Find where the given text appears and provide that cell's center as (X, Y) coordinate. 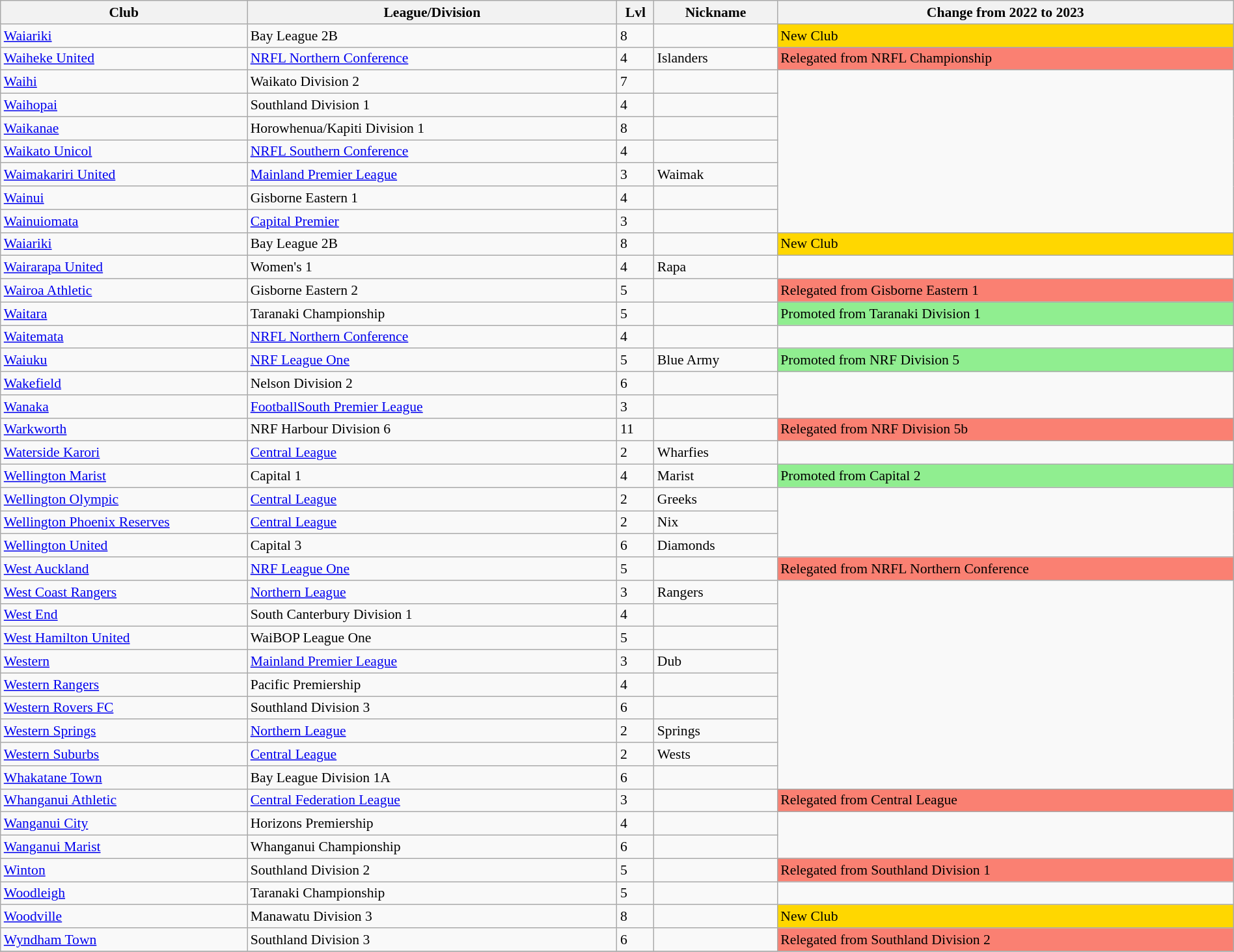
Southland Division 1 (432, 105)
Waikato Unicol (124, 152)
Wellington United (124, 546)
Wainui (124, 198)
Waiheke United (124, 59)
Relegated from Southland Division 2 (1005, 940)
Relegated from Gisborne Eastern 1 (1005, 291)
Western Springs (124, 731)
Diamonds (716, 546)
Rapa (716, 267)
Capital 1 (432, 476)
Waterside Karori (124, 453)
West Coast Rangers (124, 592)
Club (124, 12)
Horowhenua/Kapiti Division 1 (432, 128)
Wellington Marist (124, 476)
Wests (716, 754)
Whakatane Town (124, 778)
League/Division (432, 12)
Nix (716, 523)
NRFL Southern Conference (432, 152)
Western Rovers FC (124, 708)
Woodleigh (124, 893)
Capital Premier (432, 221)
Horizons Premiership (432, 824)
Relegated from Central League (1005, 800)
Marist (716, 476)
Wyndham Town (124, 940)
Wairoa Athletic (124, 291)
Waikanae (124, 128)
Nelson Division 2 (432, 383)
WaiBOP League One (432, 638)
Wellington Olympic (124, 499)
Dub (716, 662)
Nickname (716, 12)
Wanaka (124, 407)
Wakefield (124, 383)
Relegated from NRFL Championship (1005, 59)
Promoted from Taranaki Division 1 (1005, 314)
Whanganui Athletic (124, 800)
Promoted from NRF Division 5 (1005, 360)
7 (635, 82)
West Auckland (124, 569)
Wellington Phoenix Reserves (124, 523)
Relegated from NRFL Northern Conference (1005, 569)
Waihi (124, 82)
Wanganui City (124, 824)
Waimakariri United (124, 175)
Pacific Premiership (432, 685)
Waihopai (124, 105)
Capital 3 (432, 546)
Whanganui Championship (432, 847)
Western Rangers (124, 685)
Relegated from Southland Division 1 (1005, 870)
Bay League Division 1A (432, 778)
Change from 2022 to 2023 (1005, 12)
Women's 1 (432, 267)
11 (635, 429)
Waitemata (124, 337)
Rangers (716, 592)
Wainuiomata (124, 221)
West Hamilton United (124, 638)
Waikato Division 2 (432, 82)
Woodville (124, 917)
Manawatu Division 3 (432, 917)
South Canterbury Division 1 (432, 615)
Promoted from Capital 2 (1005, 476)
Waimak (716, 175)
Lvl (635, 12)
Blue Army (716, 360)
Greeks (716, 499)
Southland Division 2 (432, 870)
NRF Harbour Division 6 (432, 429)
Warkworth (124, 429)
Gisborne Eastern 2 (432, 291)
FootballSouth Premier League (432, 407)
Western Suburbs (124, 754)
Waiuku (124, 360)
West End (124, 615)
Islanders (716, 59)
Wanganui Marist (124, 847)
Central Federation League (432, 800)
Gisborne Eastern 1 (432, 198)
Winton (124, 870)
Western (124, 662)
Wairarapa United (124, 267)
Wharfies (716, 453)
Springs (716, 731)
Waitara (124, 314)
Relegated from NRF Division 5b (1005, 429)
